Output the (X, Y) coordinate of the center of the cell containing the given text.  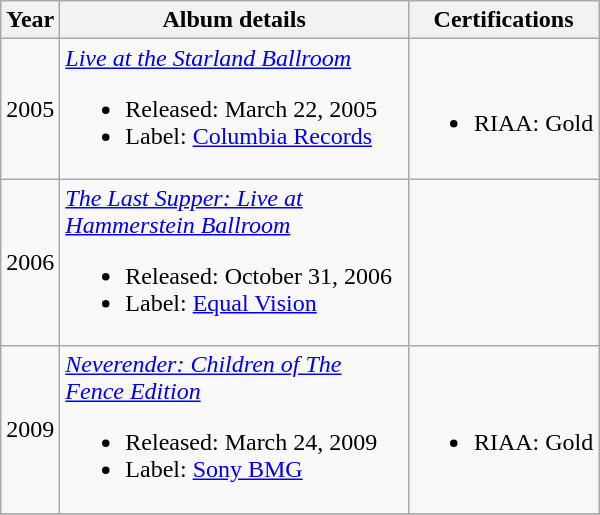
The Last Supper: Live at Hammerstein BallroomReleased: October 31, 2006Label: Equal Vision (234, 262)
2005 (30, 109)
Album details (234, 20)
Year (30, 20)
Certifications (503, 20)
Live at the Starland BallroomReleased: March 22, 2005Label: Columbia Records (234, 109)
2006 (30, 262)
Neverender: Children of The Fence EditionReleased: March 24, 2009Label: Sony BMG (234, 430)
2009 (30, 430)
